Output the (X, Y) coordinate of the center of the cell containing the given text.  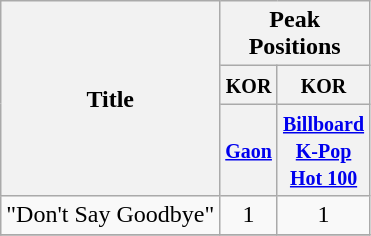
Gaon (249, 150)
Billboard K-Pop Hot 100 (323, 150)
"Don't Say Goodbye" (110, 215)
Peak Positions (295, 34)
Title (110, 98)
